For the text-containing cell, return its midpoint in [x, y] coordinate format. 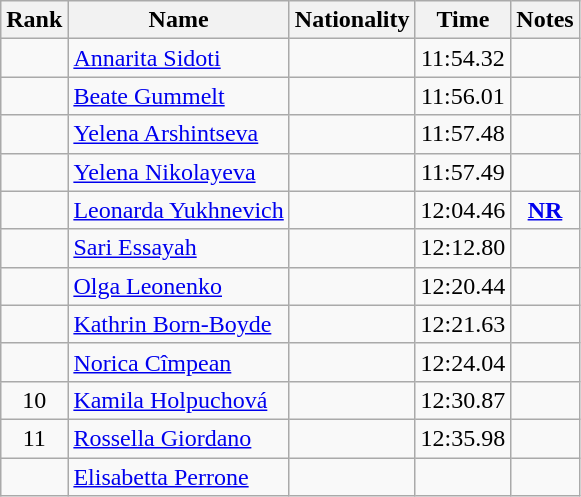
Name [178, 20]
Norica Cîmpean [178, 362]
12:24.04 [463, 362]
Rossella Giordano [178, 438]
NR [545, 210]
Olga Leonenko [178, 286]
12:21.63 [463, 324]
Kathrin Born-Boyde [178, 324]
Elisabetta Perrone [178, 477]
12:12.80 [463, 248]
11:56.01 [463, 96]
Beate Gummelt [178, 96]
Yelena Nikolayeva [178, 172]
12:30.87 [463, 400]
Yelena Arshintseva [178, 134]
Time [463, 20]
Kamila Holpuchová [178, 400]
Annarita Sidoti [178, 58]
Notes [545, 20]
Sari Essayah [178, 248]
11:57.49 [463, 172]
10 [34, 400]
Rank [34, 20]
12:35.98 [463, 438]
11:57.48 [463, 134]
12:20.44 [463, 286]
11:54.32 [463, 58]
11 [34, 438]
Leonarda Yukhnevich [178, 210]
Nationality [352, 20]
12:04.46 [463, 210]
